Scan for the cell matching the given text and deliver its (X, Y) coordinate at center. 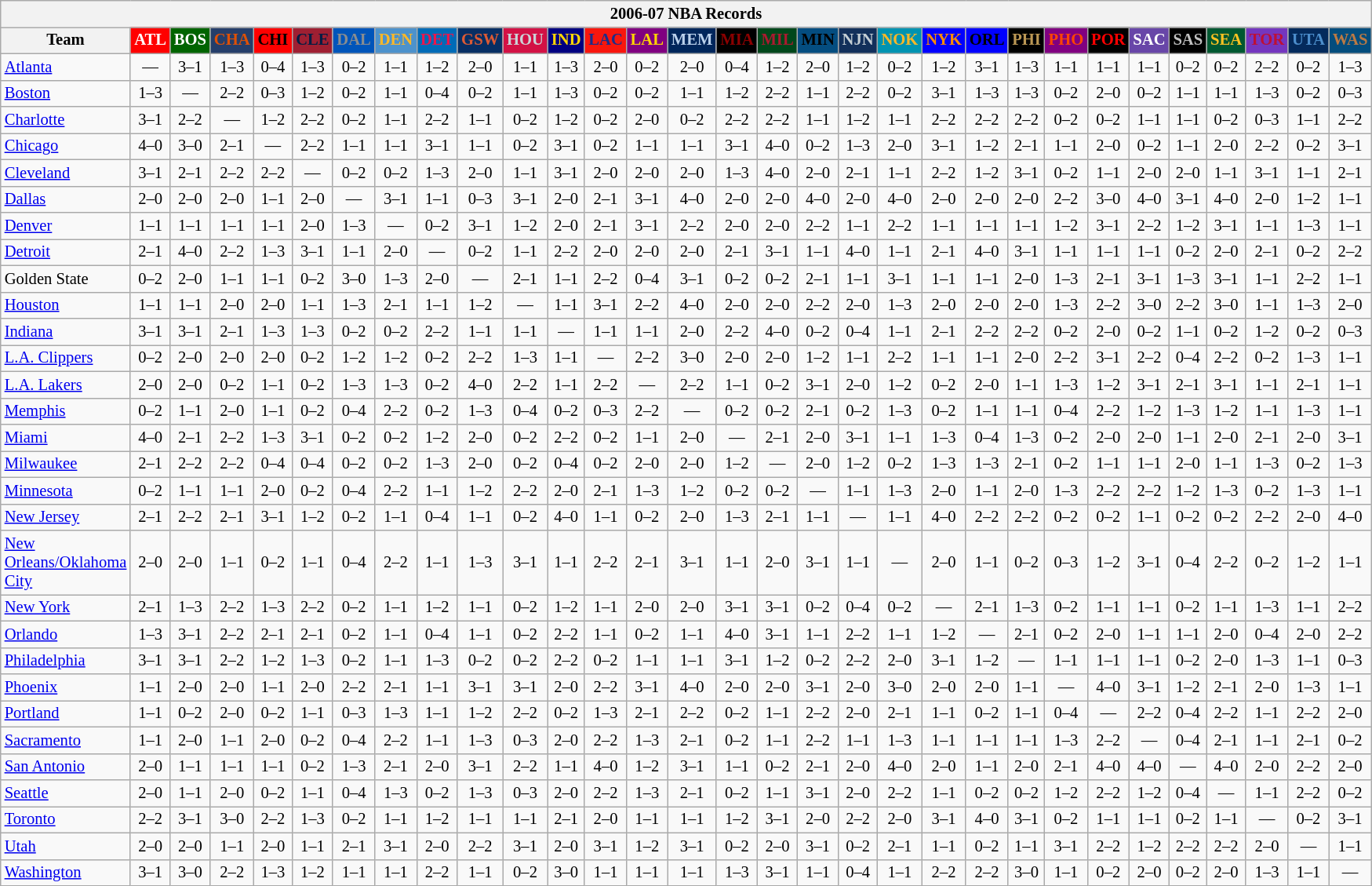
LAL (647, 40)
PHI (1026, 40)
San Antonio (66, 767)
MIL (778, 40)
UTA (1308, 40)
MIA (737, 40)
Utah (66, 846)
MIN (818, 40)
ATL (151, 40)
Toronto (66, 819)
Philadelphia (66, 661)
Milwaukee (66, 464)
L.A. Clippers (66, 358)
GSW (480, 40)
Sacramento (66, 740)
Atlanta (66, 67)
Washington (66, 873)
Seattle (66, 793)
BOS (190, 40)
Indiana (66, 332)
New Orleans/Oklahoma City (66, 563)
LAC (606, 40)
Minnesota (66, 490)
Denver (66, 225)
New York (66, 607)
TOR (1267, 40)
Memphis (66, 411)
L.A. Lakers (66, 385)
PHO (1066, 40)
SAC (1148, 40)
MEM (692, 40)
DAL (353, 40)
Chicago (66, 146)
Miami (66, 437)
NJN (858, 40)
CLE (312, 40)
New Jersey (66, 517)
HOU (526, 40)
2006-07 NBA Records (686, 13)
IND (566, 40)
CHA (232, 40)
ORL (987, 40)
Detroit (66, 252)
Phoenix (66, 687)
NYK (944, 40)
SAS (1188, 40)
CHI (273, 40)
NOK (901, 40)
Houston (66, 305)
Portland (66, 713)
Orlando (66, 634)
POR (1108, 40)
SEA (1226, 40)
Dallas (66, 199)
Team (66, 40)
Golden State (66, 279)
DET (437, 40)
Charlotte (66, 120)
DEN (395, 40)
WAS (1350, 40)
Cleveland (66, 173)
Boston (66, 93)
